Capture the cell that displays the provided text and extract its [X, Y] central coordinate. 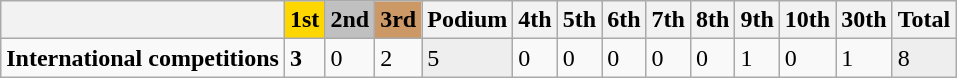
4th [535, 20]
1st [304, 20]
Total [924, 20]
International competitions [143, 58]
9th [757, 20]
6th [624, 20]
5 [468, 58]
3rd [398, 20]
3 [304, 58]
2 [398, 58]
Podium [468, 20]
30th [864, 20]
8th [712, 20]
8 [924, 58]
10th [807, 20]
7th [668, 20]
2nd [350, 20]
5th [579, 20]
